From the cell containing the given text, extract its center point as (x, y) coordinate. 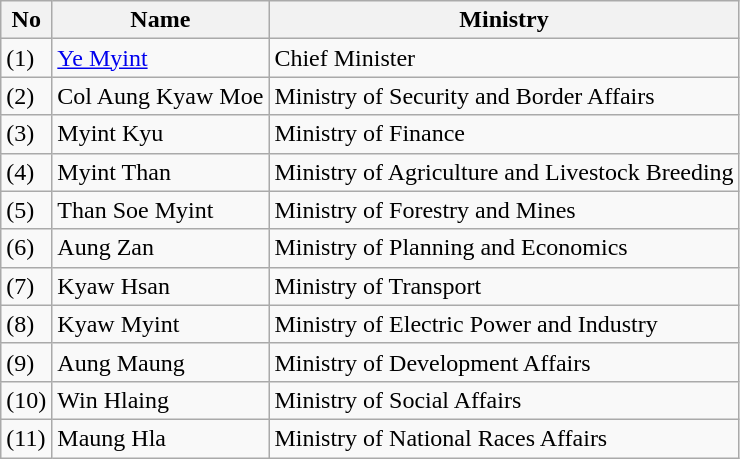
Maung Hla (160, 438)
No (26, 20)
Ministry of Agriculture and Livestock Breeding (504, 172)
Ministry of Transport (504, 286)
Than Soe Myint (160, 210)
(9) (26, 362)
Ministry of Electric Power and Industry (504, 324)
(7) (26, 286)
Myint Than (160, 172)
Ministry of Development Affairs (504, 362)
Ministry of National Races Affairs (504, 438)
Win Hlaing (160, 400)
Name (160, 20)
(11) (26, 438)
Ye Myint (160, 58)
Aung Maung (160, 362)
(10) (26, 400)
Ministry of Security and Border Affairs (504, 96)
(4) (26, 172)
Aung Zan (160, 248)
(3) (26, 134)
Ministry of Social Affairs (504, 400)
Kyaw Hsan (160, 286)
Chief Minister (504, 58)
(6) (26, 248)
Ministry of Forestry and Mines (504, 210)
(1) (26, 58)
Col Aung Kyaw Moe (160, 96)
Myint Kyu (160, 134)
(2) (26, 96)
Kyaw Myint (160, 324)
Ministry (504, 20)
(5) (26, 210)
Ministry of Finance (504, 134)
(8) (26, 324)
Ministry of Planning and Economics (504, 248)
